Scan for the cell matching the given text and deliver its (X, Y) coordinate at center. 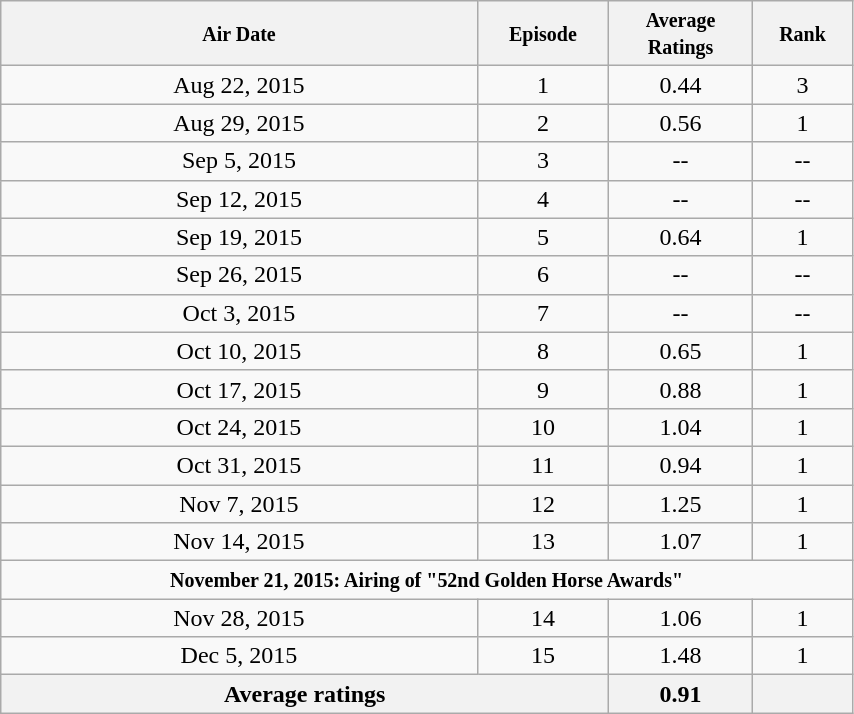
Nov 7, 2015 (239, 503)
November 21, 2015: Airing of "52nd Golden Horse Awards" (427, 580)
Oct 24, 2015 (239, 427)
Oct 17, 2015 (239, 389)
9 (543, 389)
Aug 22, 2015 (239, 85)
Sep 19, 2015 (239, 237)
7 (543, 313)
Nov 28, 2015 (239, 618)
Dec 5, 2015 (239, 656)
1.06 (681, 618)
Sep 5, 2015 (239, 161)
14 (543, 618)
11 (543, 465)
10 (543, 427)
1.25 (681, 503)
2 (543, 123)
0.65 (681, 351)
0.44 (681, 85)
Aug 29, 2015 (239, 123)
0.94 (681, 465)
6 (543, 275)
Sep 12, 2015 (239, 199)
8 (543, 351)
Oct 31, 2015 (239, 465)
Rank (803, 34)
15 (543, 656)
4 (543, 199)
1.04 (681, 427)
Air Date (239, 34)
Average Ratings (681, 34)
5 (543, 237)
1.48 (681, 656)
0.56 (681, 123)
0.91 (681, 694)
1.07 (681, 542)
Nov 14, 2015 (239, 542)
Sep 26, 2015 (239, 275)
Oct 3, 2015 (239, 313)
Episode (543, 34)
Average ratings (305, 694)
13 (543, 542)
Oct 10, 2015 (239, 351)
0.64 (681, 237)
0.88 (681, 389)
12 (543, 503)
